Return (X, Y) of the center of cell containing provided text 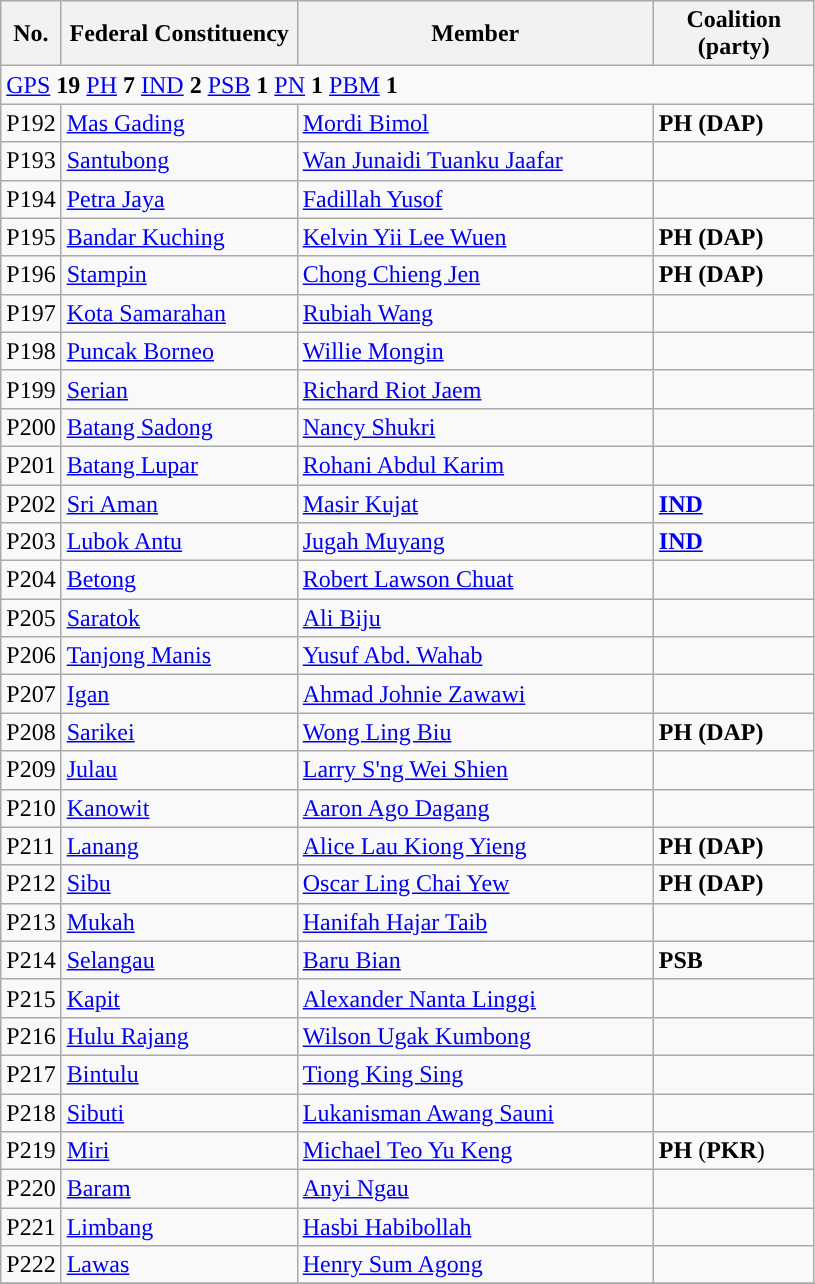
Batang Lupar (179, 465)
Kanowit (179, 808)
Sri Aman (179, 503)
P206 (31, 656)
Wilson Ugak Kumbong (475, 1036)
P212 (31, 884)
Anyi Ngau (475, 1189)
Oscar Ling Chai Yew (475, 884)
Fadillah Yusof (475, 199)
Mordi Bimol (475, 123)
Miri (179, 1151)
Saratok (179, 618)
P194 (31, 199)
Lubok Antu (179, 542)
Lukanisman Awang Sauni (475, 1113)
Mukah (179, 922)
Ahmad Johnie Zawawi (475, 694)
Batang Sadong (179, 427)
P207 (31, 694)
Henry Sum Agong (475, 1265)
Betong (179, 580)
Sibuti (179, 1113)
Jugah Muyang (475, 542)
Mas Gading (179, 123)
P221 (31, 1227)
Sarikei (179, 732)
Petra Jaya (179, 199)
Rohani Abdul Karim (475, 465)
Kapit (179, 998)
Lawas (179, 1265)
Wan Junaidi Tuanku Jaafar (475, 161)
Tanjong Manis (179, 656)
P200 (31, 427)
Richard Riot Jaem (475, 389)
Selangau (179, 960)
P201 (31, 465)
P213 (31, 922)
Yusuf Abd. Wahab (475, 656)
P211 (31, 846)
Serian (179, 389)
Willie Mongin (475, 351)
Alexander Nanta Linggi (475, 998)
Chong Chieng Jen (475, 275)
Baru Bian (475, 960)
Puncak Borneo (179, 351)
Member (475, 34)
P193 (31, 161)
Coalition (party) (734, 34)
P192 (31, 123)
P208 (31, 732)
Ali Biju (475, 618)
P214 (31, 960)
P203 (31, 542)
P219 (31, 1151)
Alice Lau Kiong Yieng (475, 846)
Baram (179, 1189)
Masir Kujat (475, 503)
P198 (31, 351)
Lanang (179, 846)
Aaron Ago Dagang (475, 808)
P205 (31, 618)
Igan (179, 694)
P195 (31, 237)
Sibu (179, 884)
Rubiah Wang (475, 313)
No. (31, 34)
Julau (179, 770)
Stampin (179, 275)
Michael Teo Yu Keng (475, 1151)
GPS 19 PH 7 IND 2 PSB 1 PN 1 PBM 1 (408, 85)
Bintulu (179, 1074)
Tiong King Sing (475, 1074)
Hulu Rajang (179, 1036)
Santubong (179, 161)
Kelvin Yii Lee Wuen (475, 237)
P220 (31, 1189)
P197 (31, 313)
P222 (31, 1265)
Hasbi Habibollah (475, 1227)
Nancy Shukri (475, 427)
Robert Lawson Chuat (475, 580)
Larry S'ng Wei Shien (475, 770)
PH (PKR) (734, 1151)
P196 (31, 275)
Federal Constituency (179, 34)
P199 (31, 389)
P218 (31, 1113)
P209 (31, 770)
Hanifah Hajar Taib (475, 922)
P215 (31, 998)
P210 (31, 808)
P202 (31, 503)
P204 (31, 580)
P216 (31, 1036)
Limbang (179, 1227)
Wong Ling Biu (475, 732)
P217 (31, 1074)
Bandar Kuching (179, 237)
Kota Samarahan (179, 313)
PSB (734, 960)
